Find where the given text appears and provide that cell's center as [X, Y] coordinate. 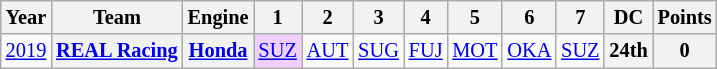
1 [278, 17]
OKA [529, 51]
6 [529, 17]
24th [628, 51]
2019 [26, 51]
Points [685, 17]
REAL Racing [116, 51]
3 [378, 17]
Engine [218, 17]
2 [328, 17]
Honda [218, 51]
SUG [378, 51]
MOT [474, 51]
DC [628, 17]
7 [580, 17]
Team [116, 17]
5 [474, 17]
Year [26, 17]
AUT [328, 51]
4 [426, 17]
FUJ [426, 51]
0 [685, 51]
